Locate the cell with the specified text and output its (X, Y) center coordinate. 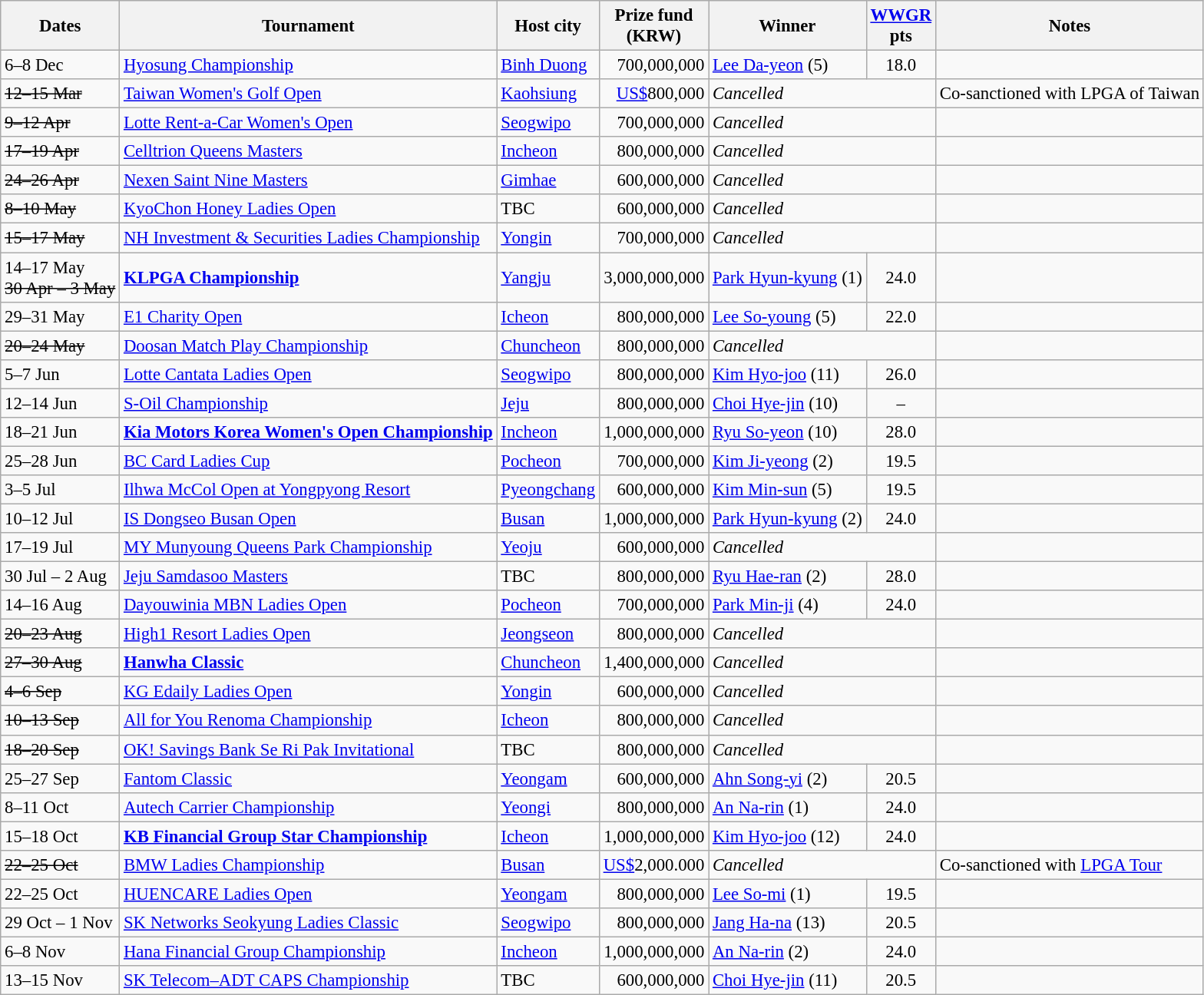
Jang Ha-na (13) (788, 923)
3,000,000,000 (653, 278)
Park Hyun-kyung (1) (788, 278)
KLPGA Championship (309, 278)
6–8 Dec (60, 65)
Prize fund(KRW) (653, 26)
An Na-rin (2) (788, 951)
BMW Ladies Championship (309, 865)
Ryu Hae-ran (2) (788, 577)
29 Oct – 1 Nov (60, 923)
Yeoju (548, 547)
Kim Hyo-joo (12) (788, 836)
Host city (548, 26)
NH Investment & Securities Ladies Championship (309, 238)
BC Card Ladies Cup (309, 461)
Ilhwa McCol Open at Yongpyong Resort (309, 490)
17–19 Jul (60, 547)
S-Oil Championship (309, 403)
– (901, 403)
6–8 Nov (60, 951)
An Na-rin (1) (788, 807)
Kim Hyo-joo (11) (788, 374)
Lee Da-yeon (5) (788, 65)
MY Munyoung Queens Park Championship (309, 547)
OK! Savings Bank Se Ri Pak Invitational (309, 749)
Co-sanctioned with LPGA Tour (1069, 865)
12–15 Mar (60, 94)
Jeongseon (548, 634)
Park Min-ji (4) (788, 605)
3–5 Jul (60, 490)
SK Telecom–ADT CAPS Championship (309, 980)
Lee So-mi (1) (788, 894)
Nexen Saint Nine Masters (309, 180)
8–11 Oct (60, 807)
Kim Min-sun (5) (788, 490)
Choi Hye-jin (10) (788, 403)
30 Jul – 2 Aug (60, 577)
Dayouwinia MBN Ladies Open (309, 605)
25–27 Sep (60, 778)
Yangju (548, 278)
Jeju (548, 403)
Co-sanctioned with LPGA of Taiwan (1069, 94)
WWGRpts (901, 26)
All for You Renoma Championship (309, 721)
8–10 May (60, 210)
SK Networks Seokyung Ladies Classic (309, 923)
HUENCARE Ladies Open (309, 894)
Kaohsiung (548, 94)
Autech Carrier Championship (309, 807)
15–17 May (60, 238)
24–26 Apr (60, 180)
Hyosung Championship (309, 65)
US$800,000 (653, 94)
Hana Financial Group Championship (309, 951)
20–24 May (60, 345)
17–19 Apr (60, 151)
Lee So-young (5) (788, 316)
18.0 (901, 65)
Park Hyun-kyung (2) (788, 518)
15–18 Oct (60, 836)
Pyeongchang (548, 490)
Kim Ji-yeong (2) (788, 461)
26.0 (901, 374)
Ahn Song-yi (2) (788, 778)
Choi Hye-jin (11) (788, 980)
E1 Charity Open (309, 316)
Notes (1069, 26)
Gimhae (548, 180)
Binh Duong (548, 65)
9–12 Apr (60, 123)
27–30 Aug (60, 663)
12–14 Jun (60, 403)
Doosan Match Play Championship (309, 345)
Ryu So-yeon (10) (788, 432)
Taiwan Women's Golf Open (309, 94)
20–23 Aug (60, 634)
Yeongi (548, 807)
Lotte Cantata Ladies Open (309, 374)
KG Edaily Ladies Open (309, 692)
18–21 Jun (60, 432)
Tournament (309, 26)
Dates (60, 26)
Hanwha Classic (309, 663)
Lotte Rent-a-Car Women's Open (309, 123)
Kia Motors Korea Women's Open Championship (309, 432)
IS Dongseo Busan Open (309, 518)
Fantom Classic (309, 778)
Celltrion Queens Masters (309, 151)
14–16 Aug (60, 605)
Winner (788, 26)
5–7 Jun (60, 374)
KyoChon Honey Ladies Open (309, 210)
Jeju Samdasoo Masters (309, 577)
18–20 Sep (60, 749)
10–13 Sep (60, 721)
29–31 May (60, 316)
22.0 (901, 316)
14–17 May30 Apr – 3 May (60, 278)
10–12 Jul (60, 518)
25–28 Jun (60, 461)
High1 Resort Ladies Open (309, 634)
4–6 Sep (60, 692)
US$2,000.000 (653, 865)
1,400,000,000 (653, 663)
13–15 Nov (60, 980)
KB Financial Group Star Championship (309, 836)
